Return (X, Y) of the center of cell containing provided text 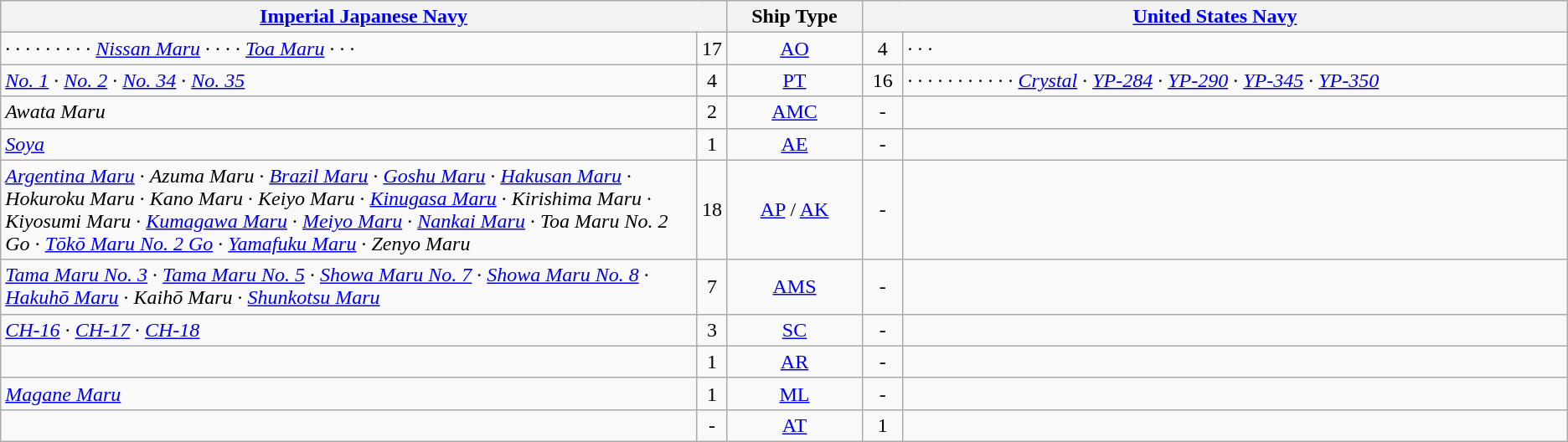
AE (794, 144)
· · · (1235, 49)
2 (712, 112)
· · · · · · · · · Nissan Maru · · · · Toa Maru · · · (349, 49)
PT (794, 80)
AO (794, 49)
AMS (794, 286)
ML (794, 393)
AT (794, 425)
Imperial Japanese Navy (364, 17)
3 (712, 330)
CH-16 · CH-17 · CH-18 (349, 330)
AR (794, 362)
United States Navy (1215, 17)
16 (883, 80)
AMC (794, 112)
18 (712, 209)
No. 1 · No. 2 · No. 34 · No. 35 (349, 80)
Magane Maru (349, 393)
· · · · · · · · · · · Crystal · YP-284 · YP-290 · YP-345 · YP-350 (1235, 80)
17 (712, 49)
Awata Maru (349, 112)
AP / AK (794, 209)
7 (712, 286)
Soya (349, 144)
SC (794, 330)
Ship Type (794, 17)
Tama Maru No. 3 · Tama Maru No. 5 · Showa Maru No. 7 · Showa Maru No. 8 · Hakuhō Maru · Kaihō Maru · Shunkotsu Maru (349, 286)
